Extract the (x, y) coordinate from the center of the cell holding the provided text.  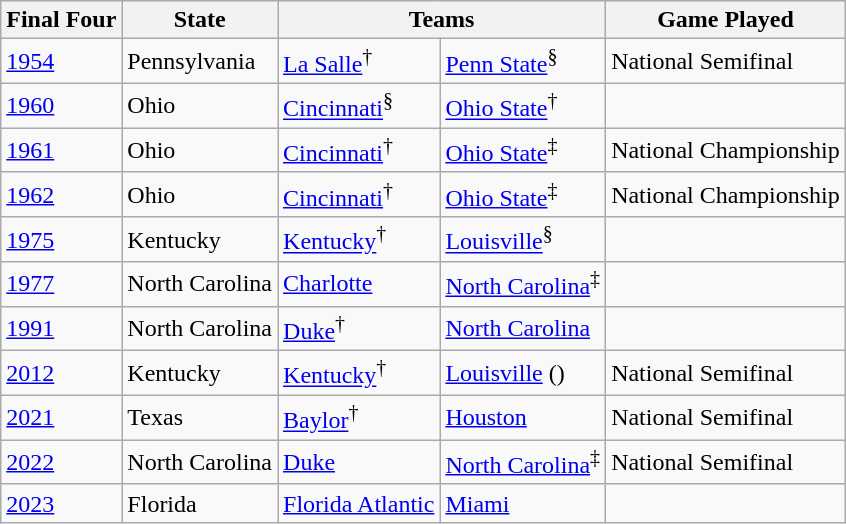
Florida Atlantic (359, 503)
2023 (62, 503)
Teams (442, 20)
1961 (62, 150)
Cincinnati§ (359, 106)
1960 (62, 106)
Duke† (359, 328)
Game Played (726, 20)
2012 (62, 374)
Final Four (62, 20)
Penn State§ (523, 62)
State (200, 20)
2021 (62, 418)
Baylor† (359, 418)
Houston (523, 418)
1977 (62, 284)
Florida (200, 503)
2022 (62, 462)
Louisville () (523, 374)
1991 (62, 328)
1975 (62, 240)
1962 (62, 194)
Pennsylvania (200, 62)
La Salle† (359, 62)
Duke (359, 462)
Charlotte (359, 284)
Ohio State† (523, 106)
Miami (523, 503)
Texas (200, 418)
Louisville§ (523, 240)
1954 (62, 62)
